For the text-containing cell, return its midpoint in [x, y] coordinate format. 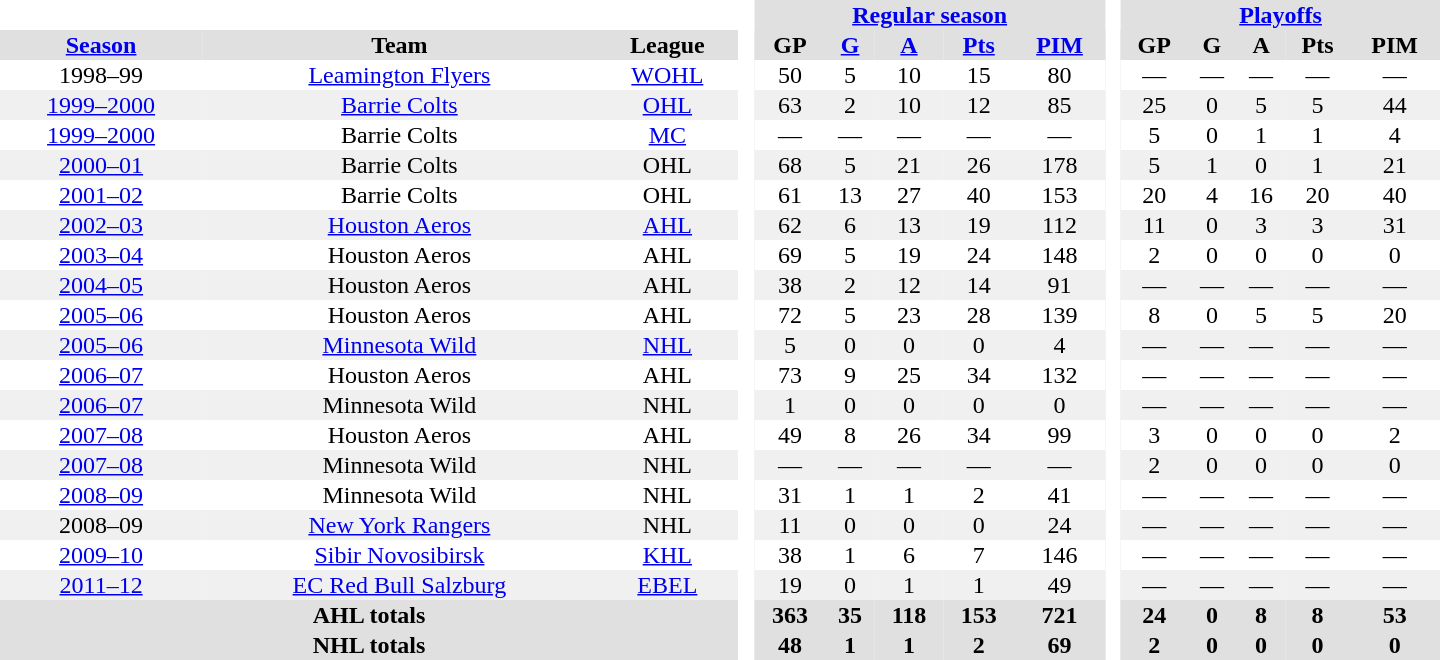
35 [850, 615]
68 [790, 165]
2011–12 [101, 585]
28 [978, 315]
363 [790, 615]
48 [790, 645]
80 [1059, 75]
132 [1059, 375]
MC [668, 135]
7 [978, 555]
178 [1059, 165]
53 [1394, 615]
721 [1059, 615]
72 [790, 315]
EC Red Bull Salzburg [399, 585]
23 [910, 315]
Regular season [929, 15]
League [668, 45]
14 [978, 285]
99 [1059, 435]
Team [399, 45]
44 [1394, 105]
73 [790, 375]
WOHL [668, 75]
15 [978, 75]
148 [1059, 255]
2004–05 [101, 285]
KHL [668, 555]
Sibir Novosibirsk [399, 555]
91 [1059, 285]
50 [790, 75]
2001–02 [101, 195]
Season [101, 45]
New York Rangers [399, 525]
112 [1059, 225]
Leamington Flyers [399, 75]
1998–99 [101, 75]
139 [1059, 315]
EBEL [668, 585]
Playoffs [1280, 15]
146 [1059, 555]
AHL totals [369, 615]
85 [1059, 105]
62 [790, 225]
27 [910, 195]
NHL totals [369, 645]
41 [1059, 495]
16 [1260, 195]
2003–04 [101, 255]
2000–01 [101, 165]
61 [790, 195]
63 [790, 105]
118 [910, 615]
2009–10 [101, 555]
9 [850, 375]
2002–03 [101, 225]
